Return the (X, Y) coordinate for the center point of the cell that contains the specified text.  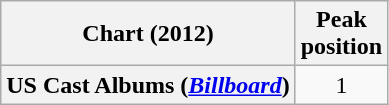
US Cast Albums (Billboard) (148, 85)
Chart (2012) (148, 34)
Peakposition (341, 34)
1 (341, 85)
